Search for the cell housing the specified text and yield its [x, y] center coordinate. 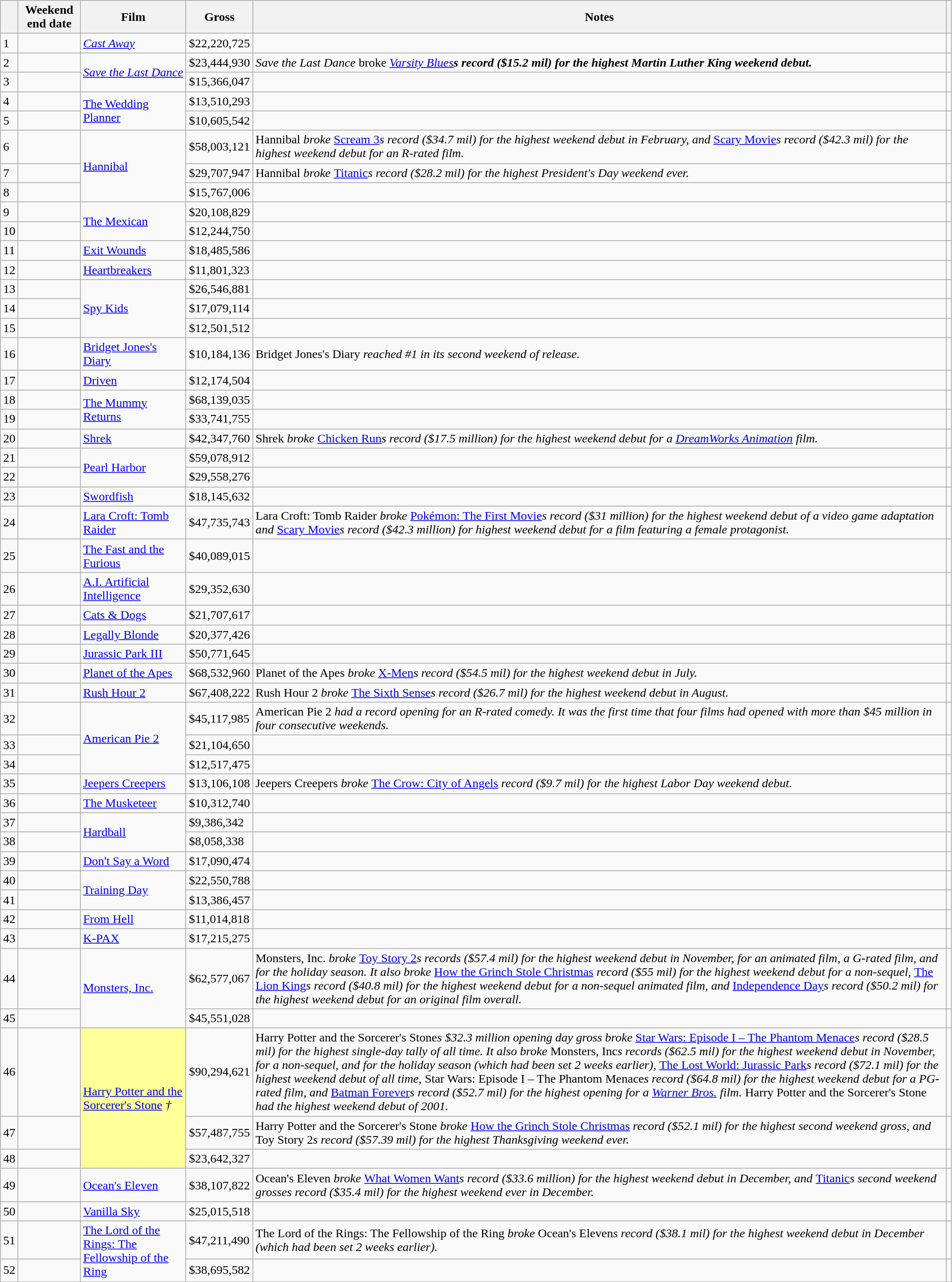
Shrek [133, 438]
$90,294,621 [220, 1072]
Film [133, 17]
33 [9, 745]
9 [9, 212]
19 [9, 419]
52 [9, 1270]
$25,015,518 [220, 1211]
A.I. Artificial Intelligence [133, 589]
42 [9, 919]
17 [9, 380]
$62,577,067 [220, 978]
The Fast and the Furious [133, 555]
$13,106,108 [220, 784]
$22,220,725 [220, 43]
Pearl Harbor [133, 467]
Hannibal [133, 166]
46 [9, 1072]
Cats & Dogs [133, 615]
22 [9, 477]
$59,078,912 [220, 458]
23 [9, 496]
$50,771,645 [220, 654]
Hardball [133, 832]
5 [9, 121]
Save the Last Dance [133, 72]
$12,517,475 [220, 764]
$11,801,323 [220, 270]
Weekend end date [49, 17]
27 [9, 615]
$15,366,047 [220, 82]
$17,215,275 [220, 938]
American Pie 2 [133, 738]
The Lord of the Rings: The Fellowship of the Ring [133, 1251]
$40,089,015 [220, 555]
$67,408,222 [220, 693]
$29,707,947 [220, 173]
Exit Wounds [133, 250]
Lara Croft: Tomb Raider [133, 523]
Don't Say a Word [133, 861]
36 [9, 803]
$17,090,474 [220, 861]
45 [9, 1019]
K-PAX [133, 938]
$20,108,829 [220, 212]
Driven [133, 380]
7 [9, 173]
Bridget Jones's Diary [133, 354]
50 [9, 1211]
$29,352,630 [220, 589]
$33,741,755 [220, 419]
$18,145,632 [220, 496]
Rush Hour 2 broke The Sixth Senses record ($26.7 mil) for the highest weekend debut in August. [599, 693]
$10,605,542 [220, 121]
$57,487,755 [220, 1133]
26 [9, 589]
11 [9, 250]
Jeepers Creepers [133, 784]
51 [9, 1240]
4 [9, 101]
$10,312,740 [220, 803]
3 [9, 82]
The Mummy Returns [133, 409]
18 [9, 400]
34 [9, 764]
$9,386,342 [220, 822]
$47,735,743 [220, 523]
Jeepers Creepers broke The Crow: City of Angels record ($9.7 mil) for the highest Labor Day weekend debut. [599, 784]
Swordfish [133, 496]
$68,532,960 [220, 673]
$15,767,006 [220, 192]
Planet of the Apes broke X-Mens record ($54.5 mil) for the highest weekend debut in July. [599, 673]
Bridget Jones's Diary reached #1 in its second weekend of release. [599, 354]
47 [9, 1133]
Gross [220, 17]
Hannibal broke Titanics record ($28.2 mil) for the highest President's Day weekend ever. [599, 173]
1 [9, 43]
$45,117,985 [220, 719]
8 [9, 192]
From Hell [133, 919]
$11,014,818 [220, 919]
Ocean's Eleven [133, 1185]
40 [9, 880]
41 [9, 900]
15 [9, 328]
The Wedding Planner [133, 111]
Planet of the Apes [133, 673]
$13,386,457 [220, 900]
$21,707,617 [220, 615]
$18,485,586 [220, 250]
$23,444,930 [220, 63]
$10,184,136 [220, 354]
20 [9, 438]
Vanilla Sky [133, 1211]
$22,550,788 [220, 880]
21 [9, 458]
$45,551,028 [220, 1019]
Harry Potter and the Sorcerer's Stone † [133, 1098]
35 [9, 784]
6 [9, 146]
10 [9, 231]
43 [9, 938]
2 [9, 63]
$21,104,650 [220, 745]
48 [9, 1159]
13 [9, 289]
$26,546,881 [220, 289]
Notes [599, 17]
49 [9, 1185]
12 [9, 270]
Shrek broke Chicken Runs record ($17.5 million) for the highest weekend debut for a DreamWorks Animation film. [599, 438]
$38,695,582 [220, 1270]
$12,244,750 [220, 231]
$29,558,276 [220, 477]
The Mexican [133, 221]
Jurassic Park III [133, 654]
$12,501,512 [220, 328]
Cast Away [133, 43]
The Musketeer [133, 803]
Spy Kids [133, 309]
$17,079,114 [220, 309]
$13,510,293 [220, 101]
Monsters, Inc. [133, 988]
44 [9, 978]
38 [9, 842]
37 [9, 822]
$20,377,426 [220, 634]
30 [9, 673]
28 [9, 634]
$47,211,490 [220, 1240]
39 [9, 861]
Legally Blonde [133, 634]
Heartbreakers [133, 270]
16 [9, 354]
$23,642,327 [220, 1159]
$8,058,338 [220, 842]
32 [9, 719]
14 [9, 309]
25 [9, 555]
31 [9, 693]
24 [9, 523]
29 [9, 654]
$12,174,504 [220, 380]
$42,347,760 [220, 438]
Training Day [133, 890]
Save the Last Dance broke Varsity Bluess record ($15.2 mil) for the highest Martin Luther King weekend debut. [599, 63]
$68,139,035 [220, 400]
$38,107,822 [220, 1185]
$58,003,121 [220, 146]
Rush Hour 2 [133, 693]
